Extract the (x, y) coordinate from the center of the cell holding the provided text.  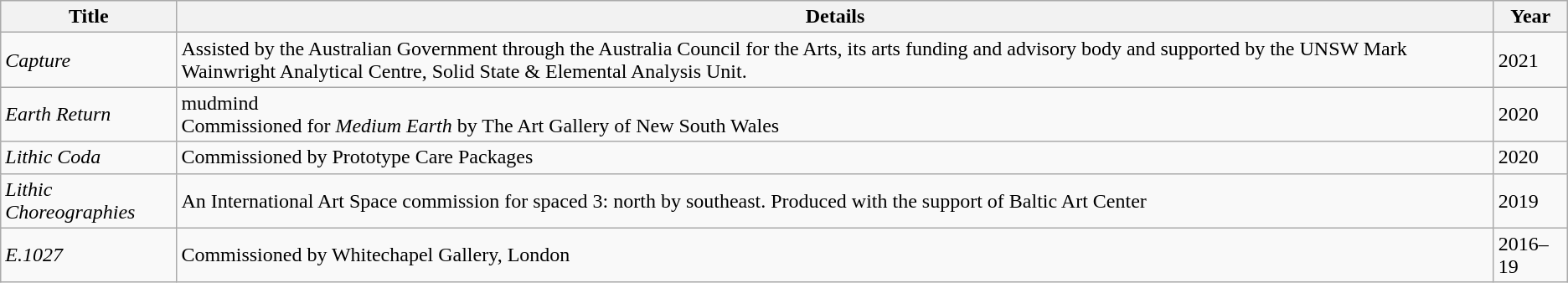
Details (835, 17)
Capture (89, 60)
2019 (1530, 201)
E.1027 (89, 255)
Lithic Choreographies (89, 201)
Commissioned by Prototype Care Packages (835, 157)
Year (1530, 17)
Title (89, 17)
Commissioned by Whitechapel Gallery, London (835, 255)
2021 (1530, 60)
An International Art Space commission for spaced 3: north by southeast. Produced with the support of Baltic Art Center (835, 201)
mudmindCommissioned for Medium Earth by The Art Gallery of New South Wales (835, 114)
Lithic Coda (89, 157)
Earth Return (89, 114)
2016–19 (1530, 255)
